Provide the [x, y] coordinate of the cell's center where the given text is located.  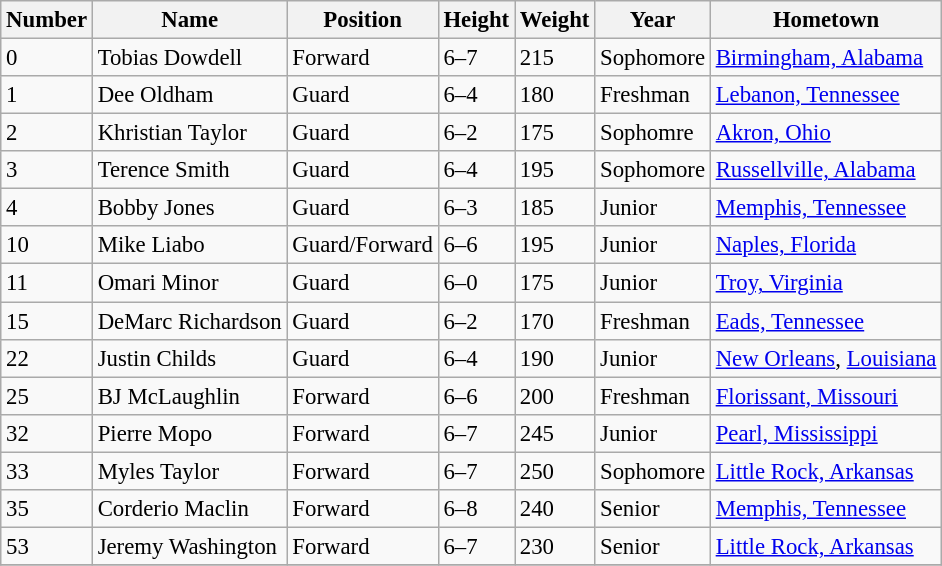
Russellville, Alabama [826, 170]
215 [554, 58]
Khristian Taylor [190, 133]
DeMarc Richardson [190, 321]
Position [362, 20]
Hometown [826, 20]
Year [653, 20]
Justin Childs [190, 358]
2 [47, 133]
Myles Taylor [190, 471]
230 [554, 546]
Lebanon, Tennessee [826, 95]
Omari Minor [190, 283]
4 [47, 208]
New Orleans, Louisiana [826, 358]
Name [190, 20]
3 [47, 170]
Guard/Forward [362, 245]
25 [47, 396]
250 [554, 471]
0 [47, 58]
180 [554, 95]
Jeremy Washington [190, 546]
Eads, Tennessee [826, 321]
Akron, Ohio [826, 133]
190 [554, 358]
Pierre Mopo [190, 433]
35 [47, 509]
Troy, Virginia [826, 283]
Florissant, Missouri [826, 396]
Number [47, 20]
Terence Smith [190, 170]
53 [47, 546]
6–0 [476, 283]
6–3 [476, 208]
200 [554, 396]
15 [47, 321]
245 [554, 433]
Tobias Dowdell [190, 58]
11 [47, 283]
33 [47, 471]
Pearl, Mississippi [826, 433]
Birmingham, Alabama [826, 58]
BJ McLaughlin [190, 396]
Corderio Maclin [190, 509]
240 [554, 509]
Naples, Florida [826, 245]
10 [47, 245]
Sophomre [653, 133]
Weight [554, 20]
32 [47, 433]
6–8 [476, 509]
22 [47, 358]
Height [476, 20]
170 [554, 321]
Dee Oldham [190, 95]
1 [47, 95]
Bobby Jones [190, 208]
185 [554, 208]
Mike Liabo [190, 245]
